Return [x, y] of the center of cell containing provided text 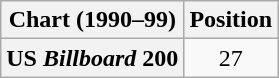
Position [231, 20]
US Billboard 200 [92, 58]
27 [231, 58]
Chart (1990–99) [92, 20]
